Determine the [x, y] coordinate at the center of the cell enclosing the given text.  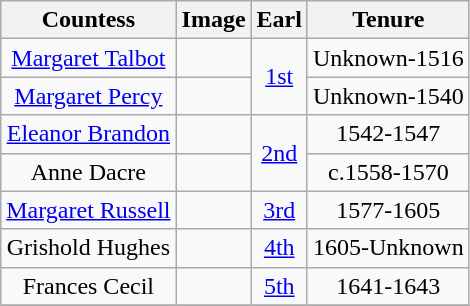
Countess [88, 20]
c.1558-1570 [388, 172]
1577-1605 [388, 210]
Tenure [388, 20]
1542-1547 [388, 134]
4th [279, 248]
Unknown-1540 [388, 96]
Image [214, 20]
Unknown-1516 [388, 58]
5th [279, 286]
Grishold Hughes [88, 248]
1605-Unknown [388, 248]
2nd [279, 153]
Margaret Percy [88, 96]
Earl [279, 20]
Anne Dacre [88, 172]
Margaret Talbot [88, 58]
3rd [279, 210]
Frances Cecil [88, 286]
Margaret Russell [88, 210]
1641-1643 [388, 286]
Eleanor Brandon [88, 134]
1st [279, 77]
